Extract the (X, Y) coordinate from the center of the cell holding the provided text.  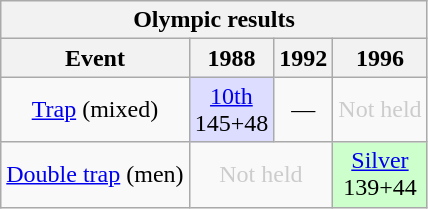
1996 (380, 58)
Double trap (men) (95, 174)
Event (95, 58)
10th145+48 (232, 110)
Silver139+44 (380, 174)
1992 (304, 58)
— (304, 110)
Trap (mixed) (95, 110)
Olympic results (214, 20)
1988 (232, 58)
